Output the (X, Y) coordinate of the center of the cell containing the given text.  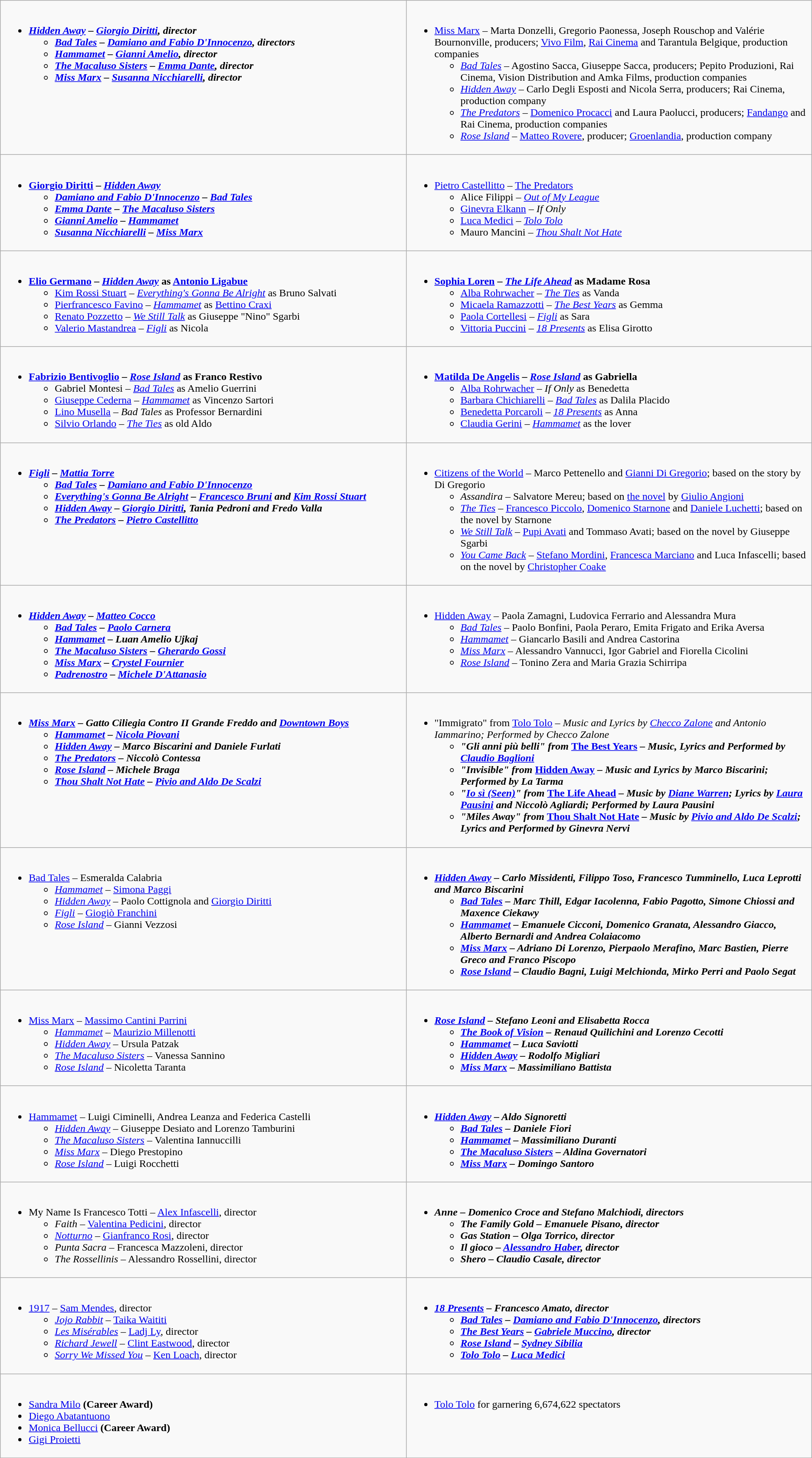
Sandra Milo (Career Award)Diego AbatantuonoMonica Bellucci (Career Award)Gigi Proietti (203, 1415)
Pietro Castellitto – The PredatorsAlice Filippi – Out of My LeagueGinevra Elkann – If OnlyLuca Medici – Tolo ToloMauro Mancini – Thou Shalt Not Hate (609, 203)
Tolo Tolo for garnering 6,674,622 spectators (609, 1415)
